Pinpoint the cell where the given text exists, returning its [X, Y] midpoint coordinate. 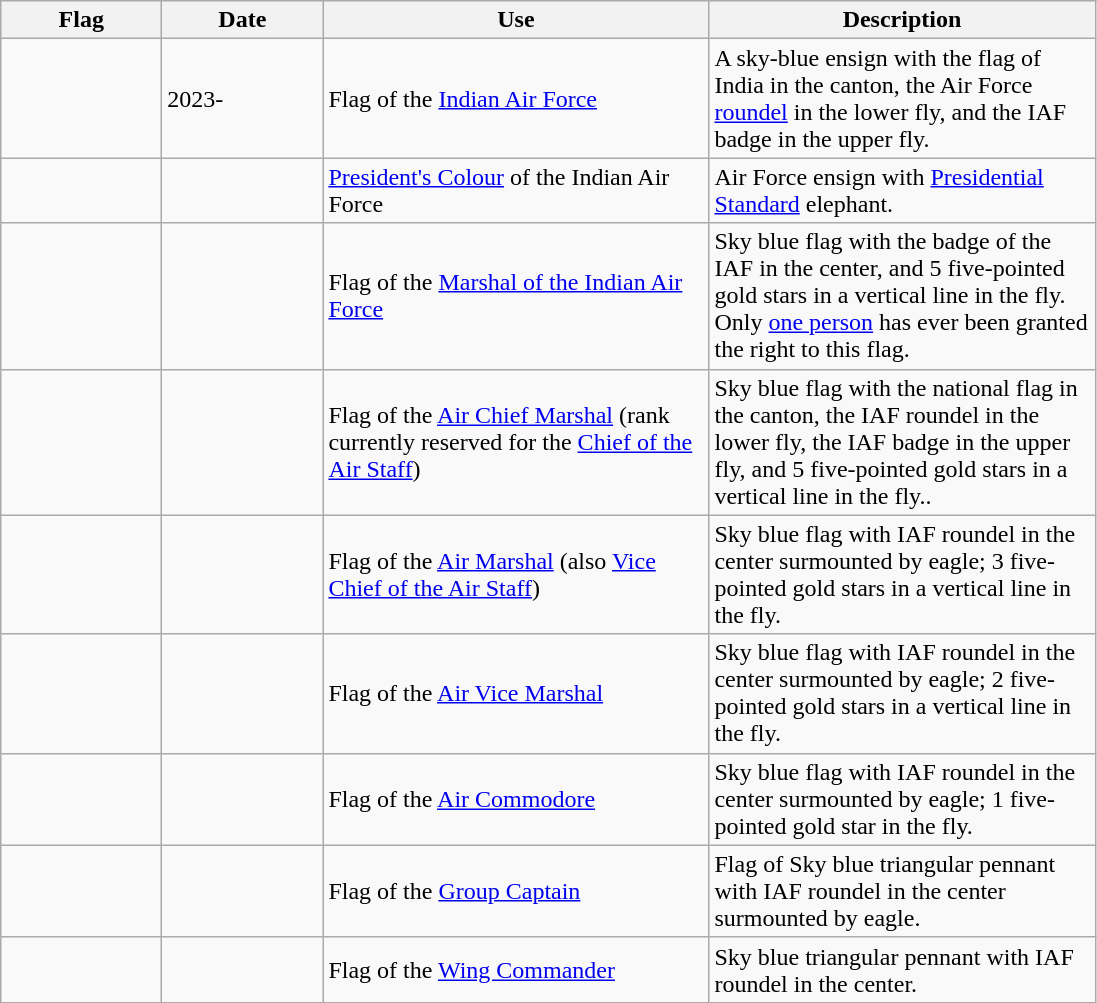
Sky blue flag with IAF roundel in the center surmounted by eagle; 1 five-pointed gold star in the fly. [902, 799]
Flag of Sky blue triangular pennant with IAF roundel in the center surmounted by eagle. [902, 891]
Air Force ensign with Presidential Standard elephant. [902, 190]
Flag of the Indian Air Force [516, 98]
Flag of the Air Vice Marshal [516, 694]
Flag of the Air Marshal (also Vice Chief of the Air Staff) [516, 574]
Flag of the Air Commodore [516, 799]
President's Colour of the Indian Air Force [516, 190]
Flag of the Marshal of the Indian Air Force [516, 296]
Flag [82, 20]
Sky blue flag with IAF roundel in the center surmounted by eagle; 2 five-pointed gold stars in a vertical line in the fly. [902, 694]
Sky blue flag with IAF roundel in the center surmounted by eagle; 3 five-pointed gold stars in a vertical line in the fly. [902, 574]
Use [516, 20]
Date [242, 20]
Sky blue triangular pennant with IAF roundel in the center. [902, 970]
Flag of the Air Chief Marshal (rank currently reserved for the Chief of the Air Staff) [516, 442]
Flag of the Group Captain [516, 891]
A sky-blue ensign with the flag of India in the canton, the Air Force roundel in the lower fly, and the IAF badge in the upper fly. [902, 98]
2023- [242, 98]
Description [902, 20]
Flag of the Wing Commander [516, 970]
